Provide the [X, Y] coordinate of the cell's center where the given text is located.  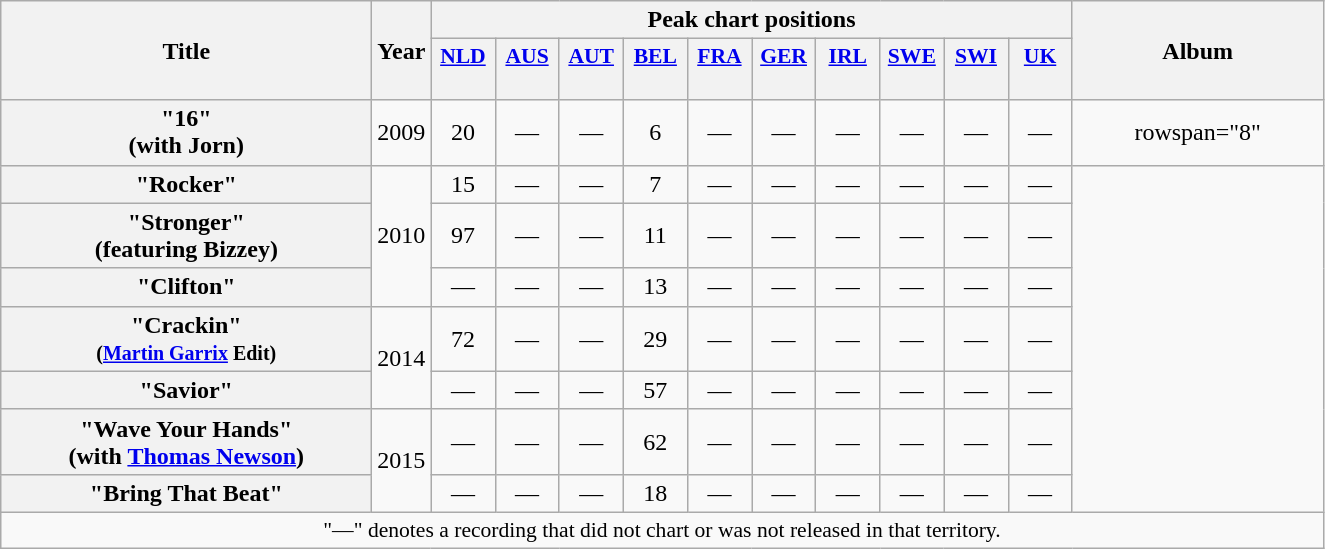
"Stronger"(featuring Bizzey) [186, 236]
97 [463, 236]
18 [655, 493]
NLD [463, 70]
SWI [976, 70]
"Crackin" (Martin Garrix Edit) [186, 338]
UK [1040, 70]
Peak chart positions [752, 20]
IRL [848, 70]
2010 [402, 236]
Album [1198, 50]
2014 [402, 358]
"Bring That Beat" [186, 493]
AUT [591, 70]
"Savior" [186, 390]
"Clifton" [186, 287]
6 [655, 132]
13 [655, 287]
15 [463, 184]
FRA [719, 70]
"Rocker" [186, 184]
AUS [527, 70]
Title [186, 50]
2009 [402, 132]
Year [402, 50]
SWE [912, 70]
57 [655, 390]
29 [655, 338]
11 [655, 236]
2015 [402, 460]
62 [655, 442]
rowspan="8" [1198, 132]
20 [463, 132]
72 [463, 338]
GER [784, 70]
"Wave Your Hands"(with Thomas Newson) [186, 442]
"—" denotes a recording that did not chart or was not released in that territory. [662, 530]
7 [655, 184]
"16"(with Jorn) [186, 132]
BEL [655, 70]
